Find where the given text appears and provide that cell's center as [X, Y] coordinate. 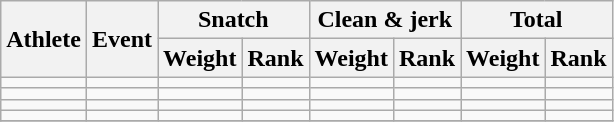
Snatch [234, 20]
Clean & jerk [385, 20]
Event [122, 39]
Total [537, 20]
Athlete [44, 39]
